Output the [X, Y] coordinate of the center of the cell containing the given text.  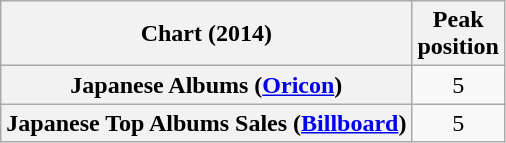
Japanese Albums (Oricon) [206, 85]
Chart (2014) [206, 34]
Peak position [458, 34]
Japanese Top Albums Sales (Billboard) [206, 123]
